For the text-containing cell, return its midpoint in [X, Y] coordinate format. 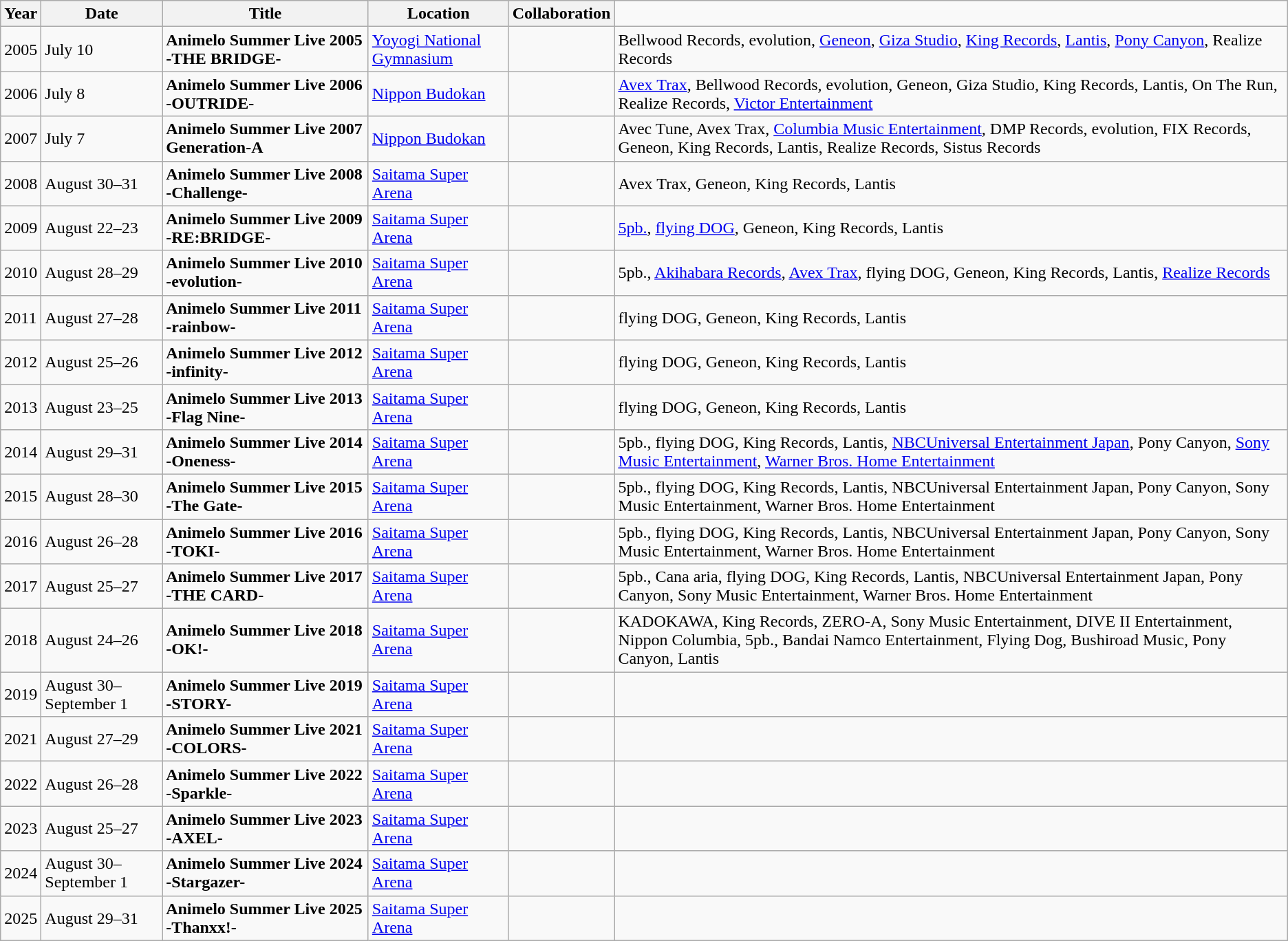
Animelo Summer Live 2012 -infinity- [266, 362]
August 25–26 [102, 362]
2012 [21, 362]
Animelo Summer Live 2025 -Thanxx!- [266, 918]
August 22–23 [102, 228]
2019 [21, 695]
2023 [21, 828]
July 8 [102, 94]
2009 [21, 228]
Animelo Summer Live 2023 -AXEL- [266, 828]
Collaboration [561, 14]
Animelo Summer Live 2024 -Stargazer- [266, 874]
2021 [21, 739]
2017 [21, 586]
2022 [21, 784]
2018 [21, 640]
Title [266, 14]
Animelo Summer Live 2019 -STORY- [266, 695]
August 28–30 [102, 497]
Animelo Summer Live 2007 Generation-A [266, 139]
Location [438, 14]
July 10 [102, 50]
2006 [21, 94]
2014 [21, 451]
Animelo Summer Live 2014 -Oneness- [266, 451]
August 30– September 1 [102, 874]
August 30–September 1 [102, 695]
Animelo Summer Live 2016 -TOKI- [266, 541]
2025 [21, 918]
Animelo Summer Live 2005 -THE BRIDGE- [266, 50]
Date [102, 14]
2010 [21, 272]
5pb., flying DOG, Geneon, King Records, Lantis [951, 228]
2013 [21, 407]
Bellwood Records, evolution, Geneon, Giza Studio, King Records, Lantis, Pony Canyon, Realize Records [951, 50]
2016 [21, 541]
Animelo Summer Live 2018 -OK!- [266, 640]
August 27–29 [102, 739]
Animelo Summer Live 2017 -THE CARD- [266, 586]
2005 [21, 50]
Animelo Summer Live 2009 -RE:BRIDGE- [266, 228]
July 7 [102, 139]
Animelo Summer Live 2022 -Sparkle- [266, 784]
Yoyogi National Gymnasium [438, 50]
2015 [21, 497]
Animelo Summer Live 2008 -Challenge- [266, 183]
2008 [21, 183]
Animelo Summer Live 2013 -Flag Nine- [266, 407]
August 28–29 [102, 272]
5pb., Akihabara Records, Avex Trax, flying DOG, Geneon, King Records, Lantis, Realize Records [951, 272]
Animelo Summer Live 2011 -rainbow- [266, 318]
August 23–25 [102, 407]
August 30–31 [102, 183]
2024 [21, 874]
Avex Trax, Geneon, King Records, Lantis [951, 183]
Year [21, 14]
Animelo Summer Live 2010 -evolution- [266, 272]
2007 [21, 139]
Animelo Summer Live 2006 -OUTRIDE- [266, 94]
2011 [21, 318]
August 27–28 [102, 318]
August 24–26 [102, 640]
Animelo Summer Live 2015 -The Gate- [266, 497]
Avex Trax, Bellwood Records, evolution, Geneon, Giza Studio, King Records, Lantis, On The Run, Realize Records, Victor Entertainment [951, 94]
Animelo Summer Live 2021 -COLORS- [266, 739]
